Determine the (x, y) coordinate at the center of the cell enclosing the given text.  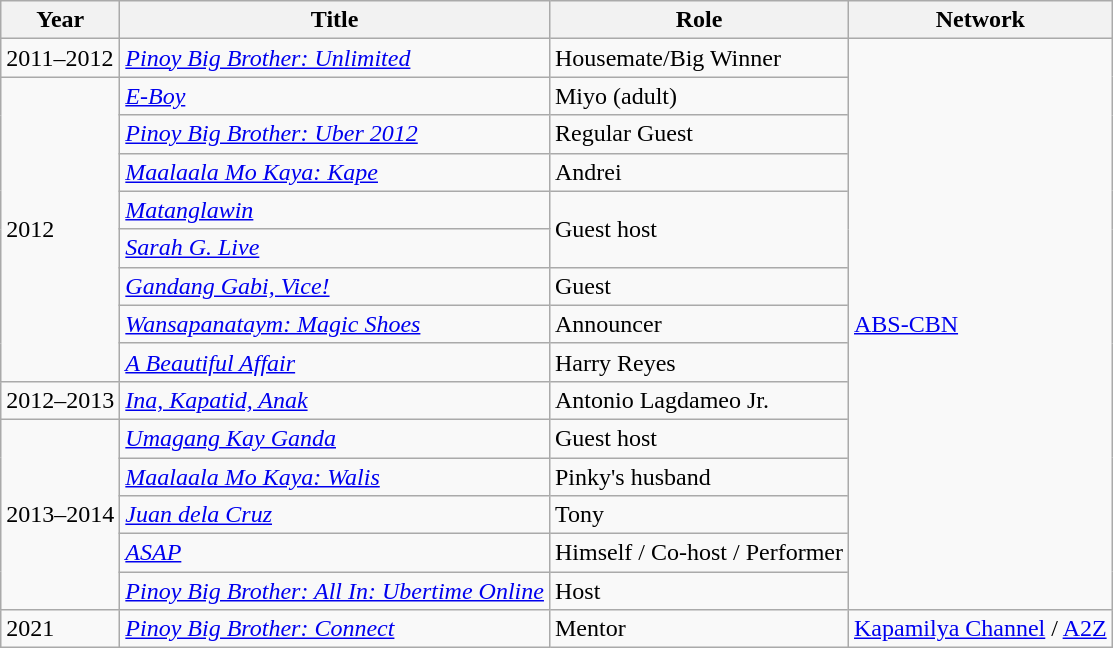
Pinoy Big Brother: Uber 2012 (335, 134)
Kapamilya Channel / A2Z (980, 629)
ASAP (335, 553)
Himself / Co-host / Performer (698, 553)
Maalaala Mo Kaya: Walis (335, 477)
2012 (60, 229)
2013–2014 (60, 514)
Gandang Gabi, Vice! (335, 286)
Announcer (698, 324)
Role (698, 20)
Sarah G. Live (335, 248)
Pinoy Big Brother: Connect (335, 629)
Pinky's husband (698, 477)
Pinoy Big Brother: All In: Ubertime Online (335, 591)
Antonio Lagdameo Jr. (698, 400)
Juan dela Cruz (335, 515)
Wansapanataym: Magic Shoes (335, 324)
Harry Reyes (698, 362)
E-Boy (335, 96)
2021 (60, 629)
Network (980, 20)
Title (335, 20)
Ina, Kapatid, Anak (335, 400)
Miyo (adult) (698, 96)
Guest (698, 286)
Pinoy Big Brother: Unlimited (335, 58)
Mentor (698, 629)
ABS-CBN (980, 324)
A Beautiful Affair (335, 362)
Andrei (698, 172)
Year (60, 20)
Umagang Kay Ganda (335, 438)
Matanglawin (335, 210)
2012–2013 (60, 400)
Maalaala Mo Kaya: Kape (335, 172)
Housemate/Big Winner (698, 58)
Host (698, 591)
Tony (698, 515)
2011–2012 (60, 58)
Regular Guest (698, 134)
